Detect which cell encompasses the target text, then output its (x, y) center coordinate. 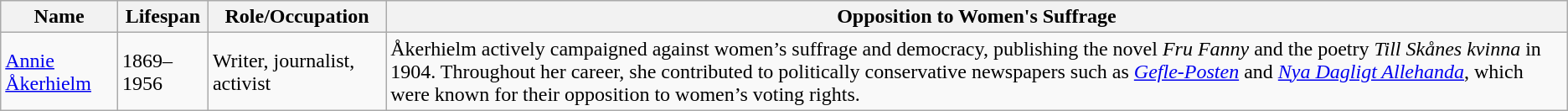
1869–1956 (162, 71)
Lifespan (162, 17)
Opposition to Women's Suffrage (977, 17)
Writer, journalist, activist (297, 71)
Annie Åkerhielm (59, 71)
Name (59, 17)
Role/Occupation (297, 17)
